Output the [X, Y] coordinate of the center of the cell containing the given text.  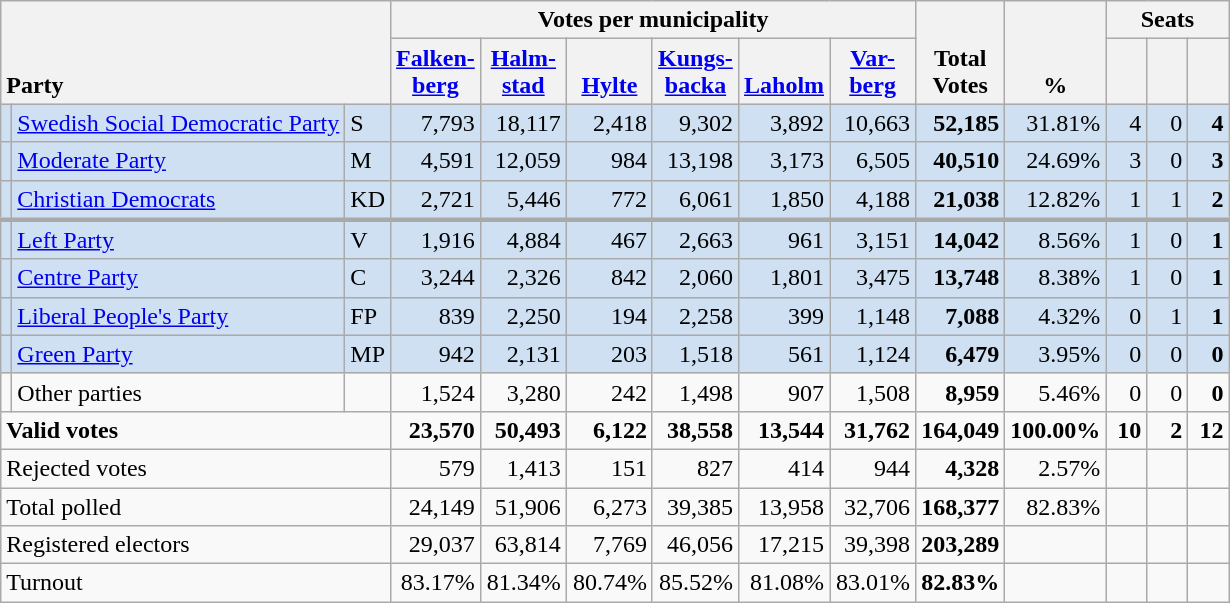
1,801 [784, 278]
839 [436, 316]
12,059 [523, 161]
164,049 [960, 430]
M [368, 161]
168,377 [960, 507]
S [368, 123]
32,706 [873, 507]
23,570 [436, 430]
3,244 [436, 278]
V [368, 240]
Kungs- backa [695, 72]
414 [784, 468]
10,663 [873, 123]
9,302 [695, 123]
24,149 [436, 507]
2,060 [695, 278]
1,916 [436, 240]
4,884 [523, 240]
81.08% [784, 583]
17,215 [784, 545]
13,958 [784, 507]
1,508 [873, 392]
2.57% [1056, 468]
772 [609, 200]
52,185 [960, 123]
4.32% [1056, 316]
1,498 [695, 392]
6,505 [873, 161]
3,173 [784, 161]
Turnout [196, 583]
6,479 [960, 354]
MP [368, 354]
81.34% [523, 583]
4,328 [960, 468]
46,056 [695, 545]
2,721 [436, 200]
12 [1208, 430]
Party [196, 52]
Seats [1168, 20]
3,151 [873, 240]
8,959 [960, 392]
39,385 [695, 507]
2,131 [523, 354]
5,446 [523, 200]
1,413 [523, 468]
961 [784, 240]
FP [368, 316]
Valid votes [196, 430]
12.82% [1056, 200]
Laholm [784, 72]
579 [436, 468]
2,326 [523, 278]
Falken- berg [436, 72]
399 [784, 316]
Other parties [178, 392]
2,250 [523, 316]
6,061 [695, 200]
3,892 [784, 123]
13,198 [695, 161]
13,544 [784, 430]
Moderate Party [178, 161]
7,769 [609, 545]
40,510 [960, 161]
C [368, 278]
467 [609, 240]
3,280 [523, 392]
Total polled [196, 507]
% [1056, 52]
Left Party [178, 240]
1,850 [784, 200]
984 [609, 161]
6,122 [609, 430]
3,475 [873, 278]
Rejected votes [196, 468]
Green Party [178, 354]
13,748 [960, 278]
10 [1126, 430]
Centre Party [178, 278]
100.00% [1056, 430]
38,558 [695, 430]
1,148 [873, 316]
151 [609, 468]
2,418 [609, 123]
194 [609, 316]
Halm- stad [523, 72]
Votes per municipality [654, 20]
5.46% [1056, 392]
KD [368, 200]
944 [873, 468]
Total Votes [960, 52]
842 [609, 278]
2,258 [695, 316]
Var- berg [873, 72]
8.56% [1056, 240]
203,289 [960, 545]
85.52% [695, 583]
1,518 [695, 354]
7,793 [436, 123]
7,088 [960, 316]
242 [609, 392]
83.17% [436, 583]
6,273 [609, 507]
51,906 [523, 507]
4,591 [436, 161]
14,042 [960, 240]
39,398 [873, 545]
83.01% [873, 583]
3.95% [1056, 354]
21,038 [960, 200]
942 [436, 354]
2,663 [695, 240]
31.81% [1056, 123]
18,117 [523, 123]
203 [609, 354]
Swedish Social Democratic Party [178, 123]
827 [695, 468]
8.38% [1056, 278]
29,037 [436, 545]
Hylte [609, 72]
80.74% [609, 583]
907 [784, 392]
63,814 [523, 545]
Liberal People's Party [178, 316]
1,124 [873, 354]
Christian Democrats [178, 200]
50,493 [523, 430]
24.69% [1056, 161]
1,524 [436, 392]
Registered electors [196, 545]
4,188 [873, 200]
31,762 [873, 430]
561 [784, 354]
